For the text-containing cell, return its midpoint in (X, Y) coordinate format. 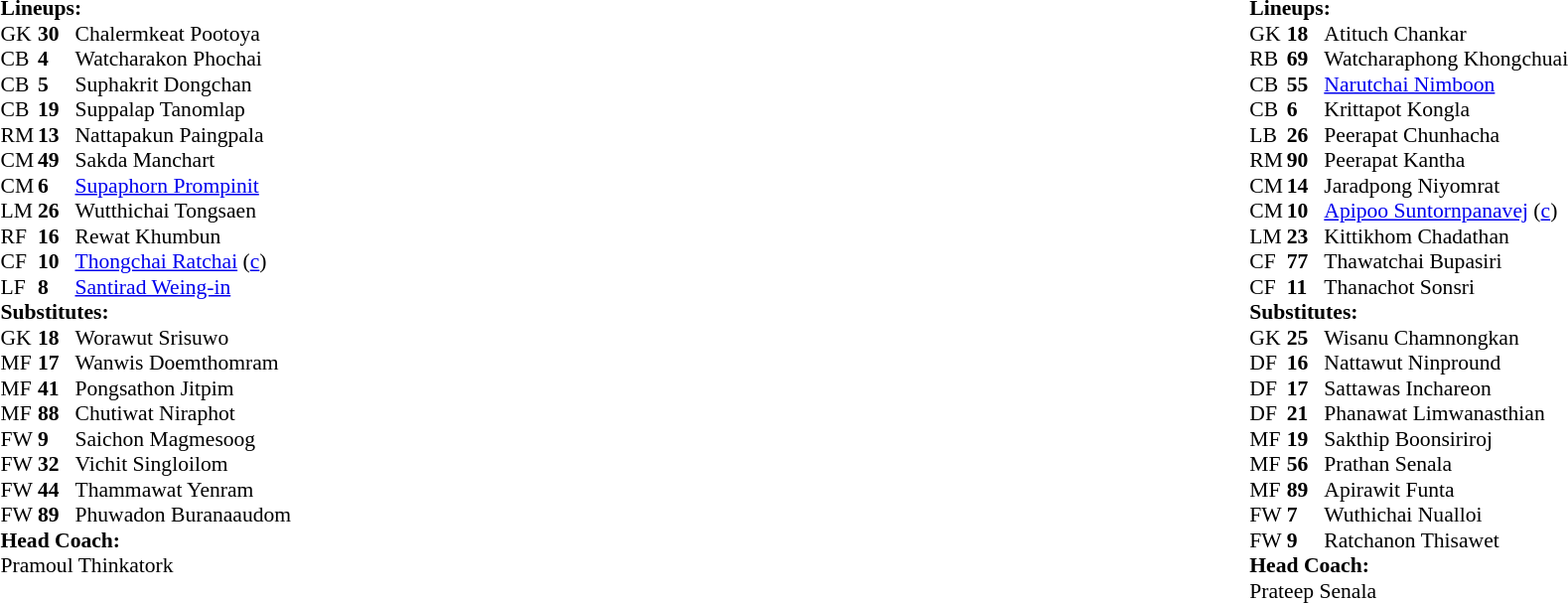
5 (57, 84)
44 (57, 490)
Peerapat Kantha (1446, 160)
Pongsathon Jitpim (184, 388)
Wanwis Doemthomram (184, 363)
Watcharaphong Khongchuai (1446, 59)
Nattapakun Paingpala (184, 135)
Peerapat Chunhacha (1446, 135)
7 (1306, 516)
Wutthichai Tongsaen (184, 212)
4 (57, 59)
Thongchai Ratchai (c) (184, 261)
77 (1306, 261)
Atituch Chankar (1446, 34)
Nattawut Ninpround (1446, 363)
RF (19, 236)
Watcharakon Phochai (184, 59)
Chalermkeat Pootoya (184, 34)
88 (57, 414)
Suphakrit Dongchan (184, 84)
Rewat Khumbun (184, 236)
Pramoul Thinkatork (145, 565)
Phuwadon Buranaaudom (184, 516)
Worawut Srisuwo (184, 338)
41 (57, 388)
55 (1306, 84)
11 (1306, 287)
Supaphorn Prompinit (184, 186)
Saichon Magmesoog (184, 439)
Vichit Singloilom (184, 464)
Phanawat Limwanasthian (1446, 414)
Apirawit Funta (1446, 490)
14 (1306, 186)
Apipoo Suntornpanavej (c) (1446, 212)
Wisanu Chamnongkan (1446, 338)
Sakda Manchart (184, 160)
RB (1268, 59)
Sakthip Boonsiriroj (1446, 439)
Thammawat Yenram (184, 490)
32 (57, 464)
Ratchanon Thisawet (1446, 540)
Narutchai Nimboon (1446, 84)
Santirad Weing-in (184, 287)
13 (57, 135)
Prathan Senala (1446, 464)
Kittikhom Chadathan (1446, 236)
90 (1306, 160)
Wuthichai Nualloi (1446, 516)
8 (57, 287)
23 (1306, 236)
Suppalap Tanomlap (184, 110)
30 (57, 34)
Krittapot Kongla (1446, 110)
Thawatchai Bupasiri (1446, 261)
LF (19, 287)
25 (1306, 338)
LB (1268, 135)
56 (1306, 464)
Thanachot Sonsri (1446, 287)
49 (57, 160)
Sattawas Inchareon (1446, 388)
69 (1306, 59)
Chutiwat Niraphot (184, 414)
Jaradpong Niyomrat (1446, 186)
21 (1306, 414)
